Capture the cell that displays the provided text and extract its [X, Y] central coordinate. 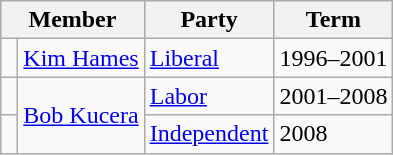
Kim Hames [81, 58]
Labor [209, 96]
2001–2008 [334, 96]
Liberal [209, 58]
Party [209, 20]
Member [72, 20]
Term [334, 20]
Independent [209, 134]
2008 [334, 134]
Bob Kucera [81, 115]
1996–2001 [334, 58]
